Locate the cell with the specified text and output its (X, Y) center coordinate. 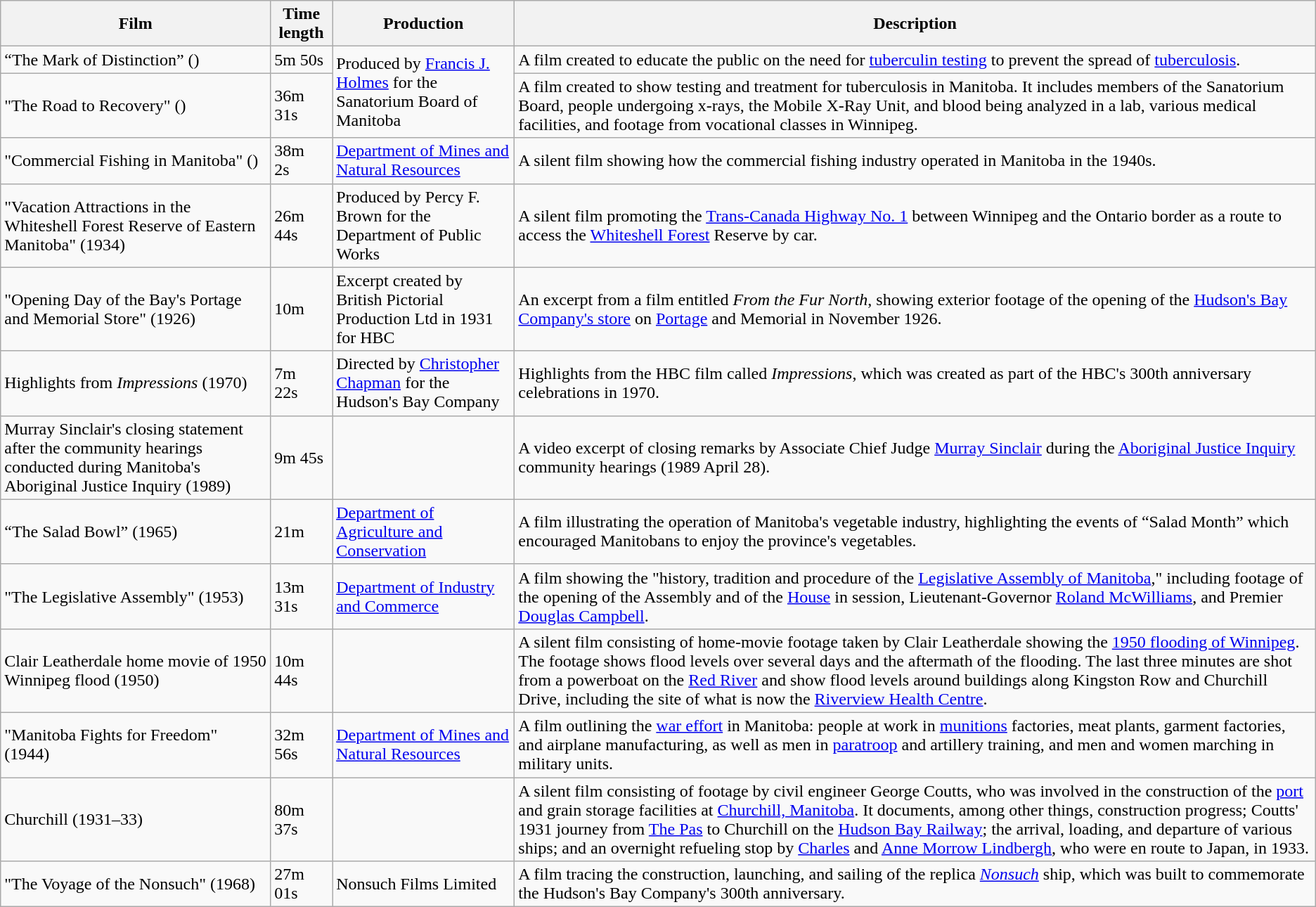
Nonsuch Films Limited (423, 885)
Murray Sinclair's closing statement after the community hearings conducted during Manitoba's Aboriginal Justice Inquiry (1989) (136, 457)
26m44s (302, 225)
36m 31s (302, 105)
10m (302, 309)
Clair Leatherdale home movie of 1950 Winnipeg flood (1950) (136, 671)
7m22s (302, 383)
“The Salad Bowl” (1965) (136, 532)
32m56s (302, 745)
A silent film showing how the commercial fishing industry operated in Manitoba in the 1940s. (915, 160)
Department of Agriculture and Conservation (423, 532)
"The Road to Recovery" () (136, 105)
80m37s (302, 820)
Churchill (1931–33) (136, 820)
Time length (302, 24)
Production (423, 24)
Highlights from Impressions (1970) (136, 383)
27m01s (302, 885)
21m (302, 532)
Department of Industry and Commerce (423, 596)
A film created to educate the public on the need for tuberculin testing to prevent the spread of tuberculosis. (915, 60)
Directed by Christopher Chapman for the Hudson's Bay Company (423, 383)
38m2s (302, 160)
5m 50s (302, 60)
9m 45s (302, 457)
"Vacation Attractions in the Whiteshell Forest Reserve of Eastern Manitoba" (1934) (136, 225)
"Opening Day of the Bay's Portage and Memorial Store" (1926) (136, 309)
"The Voyage of the Nonsuch" (1968) (136, 885)
Excerpt created by British Pictorial Production Ltd in 1931 for HBC (423, 309)
10m44s (302, 671)
“The Mark of Distinction” () (136, 60)
"Commercial Fishing in Manitoba" () (136, 160)
Highlights from the HBC film called Impressions, which was created as part of the HBC's 300th anniversary celebrations in 1970. (915, 383)
Produced by Francis J. Holmes for the Sanatorium Board of Manitoba (423, 92)
"Manitoba Fights for Freedom" (1944) (136, 745)
Description (915, 24)
A video excerpt of closing remarks by Associate Chief Judge Murray Sinclair during the Aboriginal Justice Inquiry community hearings (1989 April 28). (915, 457)
13m31s (302, 596)
Film (136, 24)
Produced by Percy F. Brown for the Department of Public Works (423, 225)
"The Legislative Assembly" (1953) (136, 596)
